From the cell containing the given text, extract its center point as (X, Y) coordinate. 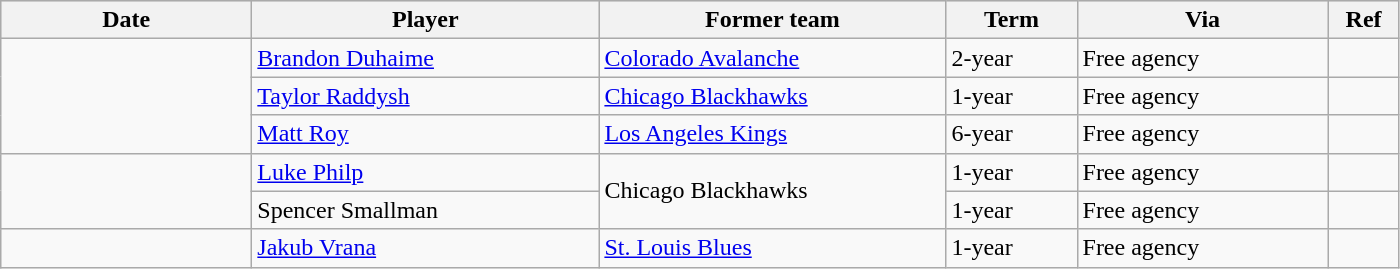
Former team (772, 20)
Brandon Duhaime (426, 58)
Jakub Vrana (426, 248)
Matt Roy (426, 134)
Colorado Avalanche (772, 58)
Via (1202, 20)
6-year (1012, 134)
Ref (1364, 20)
Player (426, 20)
St. Louis Blues (772, 248)
Luke Philp (426, 172)
Date (126, 20)
Los Angeles Kings (772, 134)
Spencer Smallman (426, 210)
2-year (1012, 58)
Term (1012, 20)
Taylor Raddysh (426, 96)
